Extract the [X, Y] coordinate from the center of the cell holding the provided text.  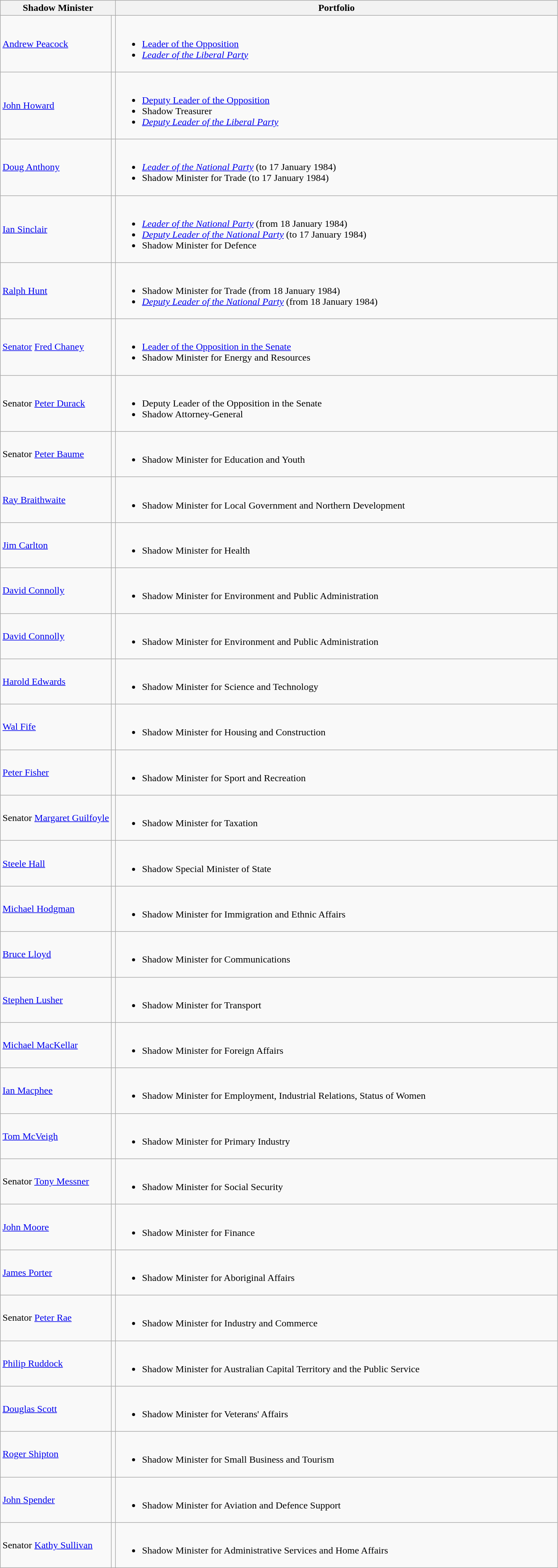
Leader of the National Party (to 17 January 1984)Shadow Minister for Trade (to 17 January 1984) [337, 167]
Shadow Minister for Sport and Recreation [337, 773]
Shadow Minister for Transport [337, 999]
Shadow Minister for Education and Youth [337, 454]
Portfolio [337, 8]
Philip Ruddock [56, 1363]
Shadow Minister for Health [337, 545]
Leader of the National Party (from 18 January 1984)Deputy Leader of the National Party (to 17 January 1984)Shadow Minister for Defence [337, 229]
Shadow Minister for Communications [337, 954]
Shadow Minister for Industry and Commerce [337, 1318]
Tom McVeigh [56, 1136]
Leader of the OppositionLeader of the Liberal Party [337, 44]
Michael MacKellar [56, 1045]
Steele Hall [56, 864]
Shadow Minister [58, 8]
Andrew Peacock [56, 44]
Harold Edwards [56, 682]
Jim Carlton [56, 545]
Deputy Leader of the Opposition in the SenateShadow Attorney-General [337, 403]
Wal Fife [56, 727]
Shadow Minister for Foreign Affairs [337, 1045]
Stephen Lusher [56, 999]
Shadow Minister for Small Business and Tourism [337, 1455]
Shadow Minister for Aboriginal Affairs [337, 1272]
Shadow Minister for Housing and Construction [337, 727]
Shadow Minister for Veterans' Affairs [337, 1409]
Shadow Minister for Finance [337, 1227]
Leader of the Opposition in the SenateShadow Minister for Energy and Resources [337, 347]
Senator Peter Rae [56, 1318]
John Moore [56, 1227]
Shadow Minister for Aviation and Defence Support [337, 1500]
Bruce Lloyd [56, 954]
John Spender [56, 1500]
Shadow Minister for Social Security [337, 1181]
Senator Peter Durack [56, 403]
Senator Tony Messner [56, 1181]
Shadow Minister for Science and Technology [337, 682]
Shadow Minister for Primary Industry [337, 1136]
Senator Fred Chaney [56, 347]
Senator Peter Baume [56, 454]
Michael Hodgman [56, 909]
John Howard [56, 105]
Ian Sinclair [56, 229]
James Porter [56, 1272]
Shadow Minister for Local Government and Northern Development [337, 499]
Roger Shipton [56, 1455]
Deputy Leader of the OppositionShadow TreasurerDeputy Leader of the Liberal Party [337, 105]
Ray Braithwaite [56, 499]
Shadow Special Minister of State [337, 864]
Ian Macphee [56, 1090]
Douglas Scott [56, 1409]
Shadow Minister for Immigration and Ethnic Affairs [337, 909]
Senator Margaret Guilfoyle [56, 818]
Shadow Minister for Administrative Services and Home Affairs [337, 1545]
Peter Fisher [56, 773]
Shadow Minister for Employment, Industrial Relations, Status of Women [337, 1090]
Ralph Hunt [56, 291]
Shadow Minister for Trade (from 18 January 1984)Deputy Leader of the National Party (from 18 January 1984) [337, 291]
Shadow Minister for Taxation [337, 818]
Senator Kathy Sullivan [56, 1545]
Doug Anthony [56, 167]
Shadow Minister for Australian Capital Territory and the Public Service [337, 1363]
